Locate the cell with the specified text and output its [X, Y] center coordinate. 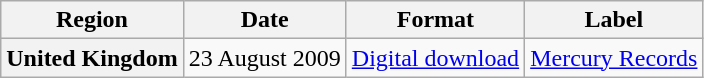
United Kingdom [92, 58]
Region [92, 20]
Format [435, 20]
Date [264, 20]
Digital download [435, 58]
23 August 2009 [264, 58]
Label [614, 20]
Mercury Records [614, 58]
